Capture the cell that displays the provided text and extract its [x, y] central coordinate. 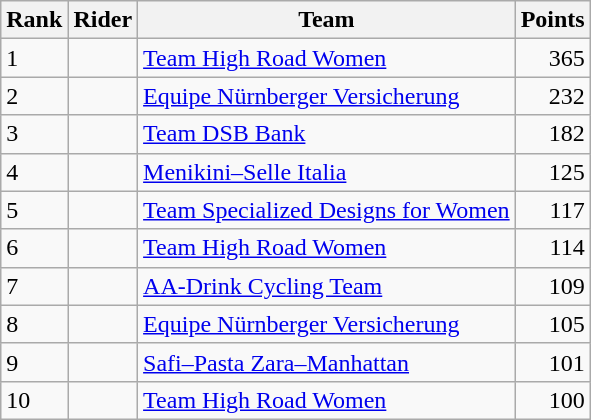
4 [34, 172]
9 [34, 362]
Team Specialized Designs for Women [327, 210]
Team DSB Bank [327, 134]
7 [34, 286]
Team [327, 20]
6 [34, 248]
105 [552, 324]
114 [552, 248]
Rank [34, 20]
365 [552, 58]
125 [552, 172]
8 [34, 324]
109 [552, 286]
182 [552, 134]
101 [552, 362]
117 [552, 210]
1 [34, 58]
Rider [103, 20]
232 [552, 96]
2 [34, 96]
Safi–Pasta Zara–Manhattan [327, 362]
10 [34, 400]
Menikini–Selle Italia [327, 172]
AA-Drink Cycling Team [327, 286]
Points [552, 20]
5 [34, 210]
100 [552, 400]
3 [34, 134]
